Scan for the cell matching the given text and deliver its (X, Y) coordinate at center. 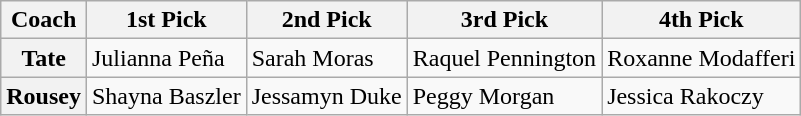
Tate (44, 58)
1st Pick (166, 20)
Peggy Morgan (504, 96)
2nd Pick (326, 20)
Sarah Moras (326, 58)
4th Pick (702, 20)
Jessica Rakoczy (702, 96)
3rd Pick (504, 20)
Shayna Baszler (166, 96)
Coach (44, 20)
Julianna Peña (166, 58)
Roxanne Modafferi (702, 58)
Jessamyn Duke (326, 96)
Rousey (44, 96)
Raquel Pennington (504, 58)
